Locate the cell with the specified text and output its (X, Y) center coordinate. 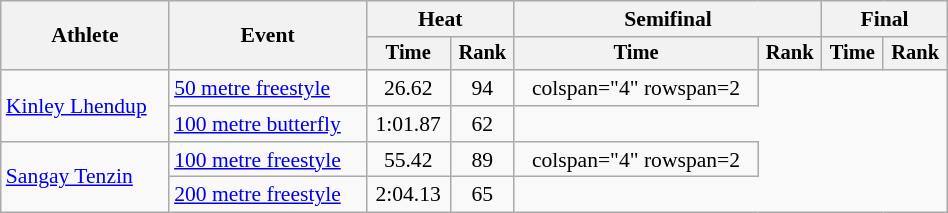
Event (268, 36)
50 metre freestyle (268, 88)
65 (482, 195)
Semifinal (668, 19)
Final (884, 19)
62 (482, 124)
94 (482, 88)
Heat (440, 19)
55.42 (408, 160)
Athlete (85, 36)
1:01.87 (408, 124)
100 metre butterfly (268, 124)
89 (482, 160)
26.62 (408, 88)
Sangay Tenzin (85, 178)
200 metre freestyle (268, 195)
100 metre freestyle (268, 160)
Kinley Lhendup (85, 106)
2:04.13 (408, 195)
